Identify which cell holds the provided text, then report its [x, y] central coordinate. 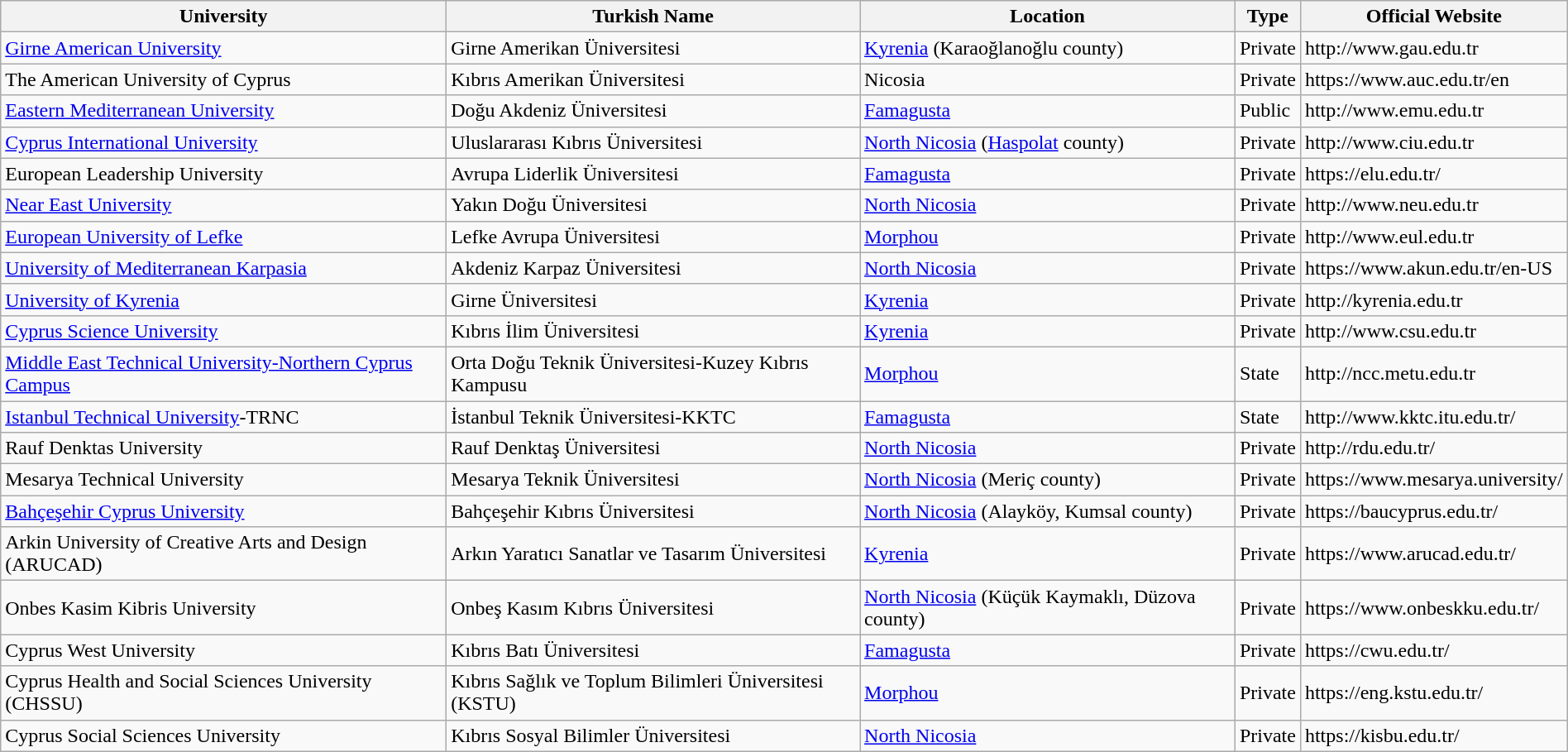
Girne American University [223, 48]
University [223, 17]
Arkin University of Creative Arts and Design (ARUCAD) [223, 554]
Lefke Avrupa Üniversitesi [653, 237]
Kyrenia (Karaoğlanoğlu county) [1048, 48]
Bahçeşehir Kıbrıs Üniversitesi [653, 511]
Avrupa Liderlik Üniversitesi [653, 174]
https://www.onbeskku.edu.tr/ [1434, 607]
Onbes Kasim Kibris University [223, 607]
https://www.akun.edu.tr/en-US [1434, 268]
Mesarya Technical University [223, 480]
Istanbul Technical University-TRNC [223, 416]
http://www.gau.edu.tr [1434, 48]
Official Website [1434, 17]
Yakın Doğu Üniversitesi [653, 205]
http://kyrenia.edu.tr [1434, 299]
North Nicosia (Küçük Kaymaklı, Düzova county) [1048, 607]
Mesarya Teknik Üniversitesi [653, 480]
Eastern Mediterranean University [223, 111]
http://rdu.edu.tr/ [1434, 448]
Bahçeşehir Cyprus University [223, 511]
İstanbul Teknik Üniversitesi-KKTC [653, 416]
Cyprus International University [223, 142]
https://eng.kstu.edu.tr/ [1434, 693]
https://www.arucad.edu.tr/ [1434, 554]
Type [1267, 17]
Turkish Name [653, 17]
Public [1267, 111]
European University of Lefke [223, 237]
University of Mediterranean Karpasia [223, 268]
https://baucyprus.edu.tr/ [1434, 511]
http://www.eul.edu.tr [1434, 237]
Location [1048, 17]
https://cwu.edu.tr/ [1434, 650]
Uluslararası Kıbrıs Üniversitesi [653, 142]
Arkın Yaratıcı Sanatlar ve Tasarım Üniversitesi [653, 554]
https://www.mesarya.university/ [1434, 480]
Rauf Denktas University [223, 448]
North Nicosia (Alayköy, Kumsal county) [1048, 511]
Kıbrıs Sosyal Bilimler Üniversitesi [653, 735]
Cyprus West University [223, 650]
Nicosia [1048, 79]
Near East University [223, 205]
European Leadership University [223, 174]
http://www.ciu.edu.tr [1434, 142]
Girne Üniversitesi [653, 299]
https://www.auc.edu.tr/en [1434, 79]
The American University of Cyprus [223, 79]
Kıbrıs Sağlık ve Toplum Bilimleri Üniversitesi (KSTU) [653, 693]
Middle East Technical University-Northern Cyprus Campus [223, 374]
https://kisbu.edu.tr/ [1434, 735]
Onbeş Kasım Kıbrıs Üniversitesi [653, 607]
Akdeniz Karpaz Üniversitesi [653, 268]
Girne Amerikan Üniversitesi [653, 48]
Orta Doğu Teknik Üniversitesi-Kuzey Kıbrıs Kampusu [653, 374]
North Nicosia (Meriç county) [1048, 480]
Kıbrıs Batı Üniversitesi [653, 650]
http://www.neu.edu.tr [1434, 205]
Doğu Akdeniz Üniversitesi [653, 111]
Kıbrıs Amerikan Üniversitesi [653, 79]
North Nicosia (Haspolat county) [1048, 142]
http://www.csu.edu.tr [1434, 331]
Cyprus Science University [223, 331]
http://ncc.metu.edu.tr [1434, 374]
Cyprus Health and Social Sciences University (CHSSU) [223, 693]
http://www.kktc.itu.edu.tr/ [1434, 416]
Cyprus Social Sciences University [223, 735]
Kıbrıs İlim Üniversitesi [653, 331]
Rauf Denktaş Üniversitesi [653, 448]
https://elu.edu.tr/ [1434, 174]
University of Kyrenia [223, 299]
http://www.emu.edu.tr [1434, 111]
